From the cell containing the given text, extract its center point as (x, y) coordinate. 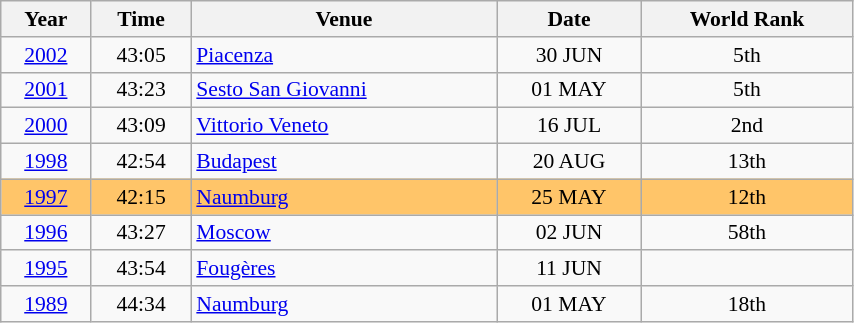
43:09 (141, 126)
16 JUL (570, 126)
2001 (46, 90)
Year (46, 19)
1995 (46, 269)
42:54 (141, 162)
58th (746, 233)
Date (570, 19)
25 MAY (570, 197)
World Rank (746, 19)
43:23 (141, 90)
2002 (46, 55)
1989 (46, 304)
02 JUN (570, 233)
12th (746, 197)
1996 (46, 233)
1997 (46, 197)
Sesto San Giovanni (344, 90)
43:54 (141, 269)
44:34 (141, 304)
2nd (746, 126)
43:05 (141, 55)
Piacenza (344, 55)
Time (141, 19)
18th (746, 304)
20 AUG (570, 162)
1998 (46, 162)
Venue (344, 19)
Budapest (344, 162)
Moscow (344, 233)
2000 (46, 126)
13th (746, 162)
Vittorio Veneto (344, 126)
43:27 (141, 233)
42:15 (141, 197)
30 JUN (570, 55)
Fougères (344, 269)
11 JUN (570, 269)
